Extract the (X, Y) coordinate from the center of the cell holding the provided text.  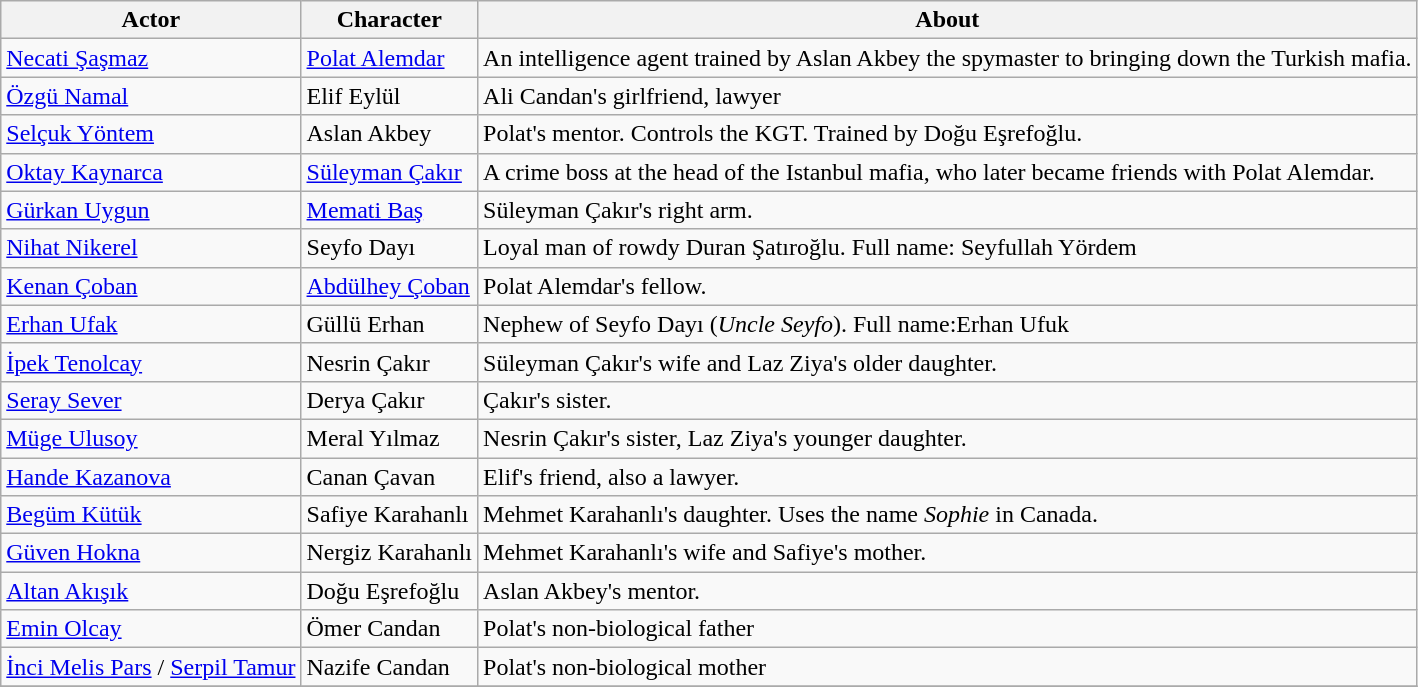
İpek Tenolcay (151, 362)
Seray Sever (151, 400)
Elif Eylül (390, 96)
Mehmet Karahanlı's daughter. Uses the name Sophie in Canada. (948, 515)
Nesrin Çakır's sister, Laz Ziya's younger daughter. (948, 438)
Loyal man of rowdy Duran Şatıroğlu. Full name: Seyfullah Yördem (948, 248)
Nephew of Seyfo Dayı (Uncle Seyfo). Full name:Erhan Ufuk (948, 324)
Safiye Karahanlı (390, 515)
Oktay Kaynarca (151, 172)
Mehmet Karahanlı's wife and Safiye's mother. (948, 553)
Güllü Erhan (390, 324)
Polat's non-biological mother (948, 667)
Character (390, 20)
About (948, 20)
Nesrin Çakır (390, 362)
An intelligence agent trained by Aslan Akbey the spymaster to bringing down the Turkish mafia. (948, 58)
Actor (151, 20)
Nergiz Karahanlı (390, 553)
Erhan Ufak (151, 324)
Nazife Candan (390, 667)
Necati Şaşmaz (151, 58)
Canan Çavan (390, 477)
Gürkan Uygun (151, 210)
Begüm Kütük (151, 515)
Aslan Akbey's mentor. (948, 591)
Derya Çakır (390, 400)
Özgü Namal (151, 96)
Polat Alemdar's fellow. (948, 286)
A crime boss at the head of the Istanbul mafia, who later became friends with Polat Alemdar. (948, 172)
Polat Alemdar (390, 58)
Seyfo Dayı (390, 248)
Emin Olcay (151, 629)
Meral Yılmaz (390, 438)
Memati Baş (390, 210)
Süleyman Çakır (390, 172)
Ali Candan's girlfriend, lawyer (948, 96)
Abdülhey Çoban (390, 286)
Müge Ulusoy (151, 438)
Kenan Çoban (151, 286)
Nihat Nikerel (151, 248)
Ömer Candan (390, 629)
Selçuk Yöntem (151, 134)
Polat's mentor. Controls the KGT. Trained by Doğu Eşrefoğlu. (948, 134)
Elif's friend, also a lawyer. (948, 477)
Polat's non-biological father (948, 629)
Süleyman Çakır's wife and Laz Ziya's older daughter. (948, 362)
Süleyman Çakır's right arm. (948, 210)
Doğu Eşrefoğlu (390, 591)
Altan Akışık (151, 591)
Aslan Akbey (390, 134)
İnci Melis Pars / Serpil Tamur (151, 667)
Güven Hokna (151, 553)
Çakır's sister. (948, 400)
Hande Kazanova (151, 477)
